Determine the [x, y] coordinate at the center of the cell enclosing the given text.  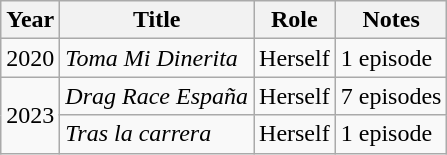
Drag Race España [157, 96]
7 episodes [391, 96]
Toma Mi Dinerita [157, 58]
Role [295, 20]
2020 [30, 58]
Notes [391, 20]
Title [157, 20]
Tras la carrera [157, 134]
2023 [30, 115]
Year [30, 20]
